Extract the (x, y) coordinate from the center of the cell holding the provided text.  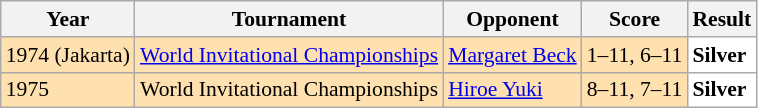
Opponent (512, 19)
1975 (68, 90)
Hiroe Yuki (512, 90)
Margaret Beck (512, 55)
Score (635, 19)
1–11, 6–11 (635, 55)
1974 (Jakarta) (68, 55)
Year (68, 19)
8–11, 7–11 (635, 90)
Tournament (289, 19)
Result (722, 19)
